Pinpoint the cell where the given text exists, returning its [X, Y] midpoint coordinate. 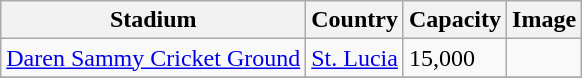
Capacity [454, 20]
Image [544, 20]
St. Lucia [355, 58]
Stadium [154, 20]
Country [355, 20]
15,000 [454, 58]
Daren Sammy Cricket Ground [154, 58]
